Detect which cell encompasses the target text, then output its [X, Y] center coordinate. 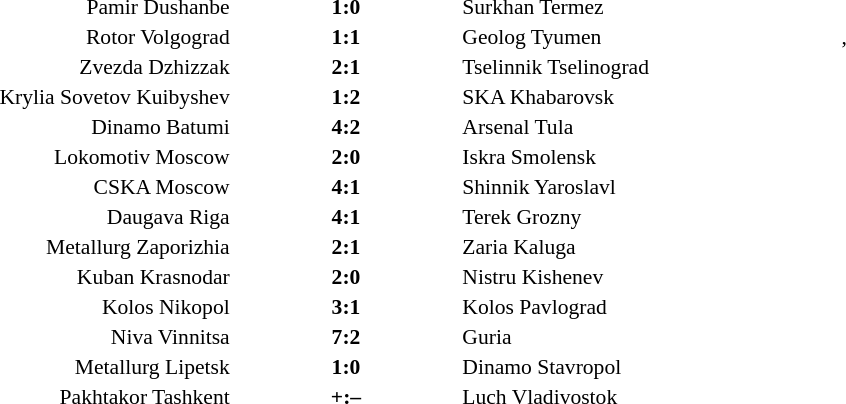
Guria [650, 337]
3:1 [346, 307]
7:2 [346, 337]
Terek Grozny [650, 217]
Iskra Smolensk [650, 157]
4:2 [346, 127]
1:2 [346, 97]
Kolos Pavlograd [650, 307]
1:0 [346, 367]
SKA Khabarovsk [650, 97]
Nistru Kishenev [650, 277]
1:1 [346, 37]
Arsenal Tula [650, 127]
Zaria Kaluga [650, 247]
Shinnik Yaroslavl [650, 187]
Dinamo Stavropol [650, 367]
Geolog Tyumen [650, 37]
Tselinnik Tselinograd [650, 67]
